Return [X, Y] of the center of cell containing provided text 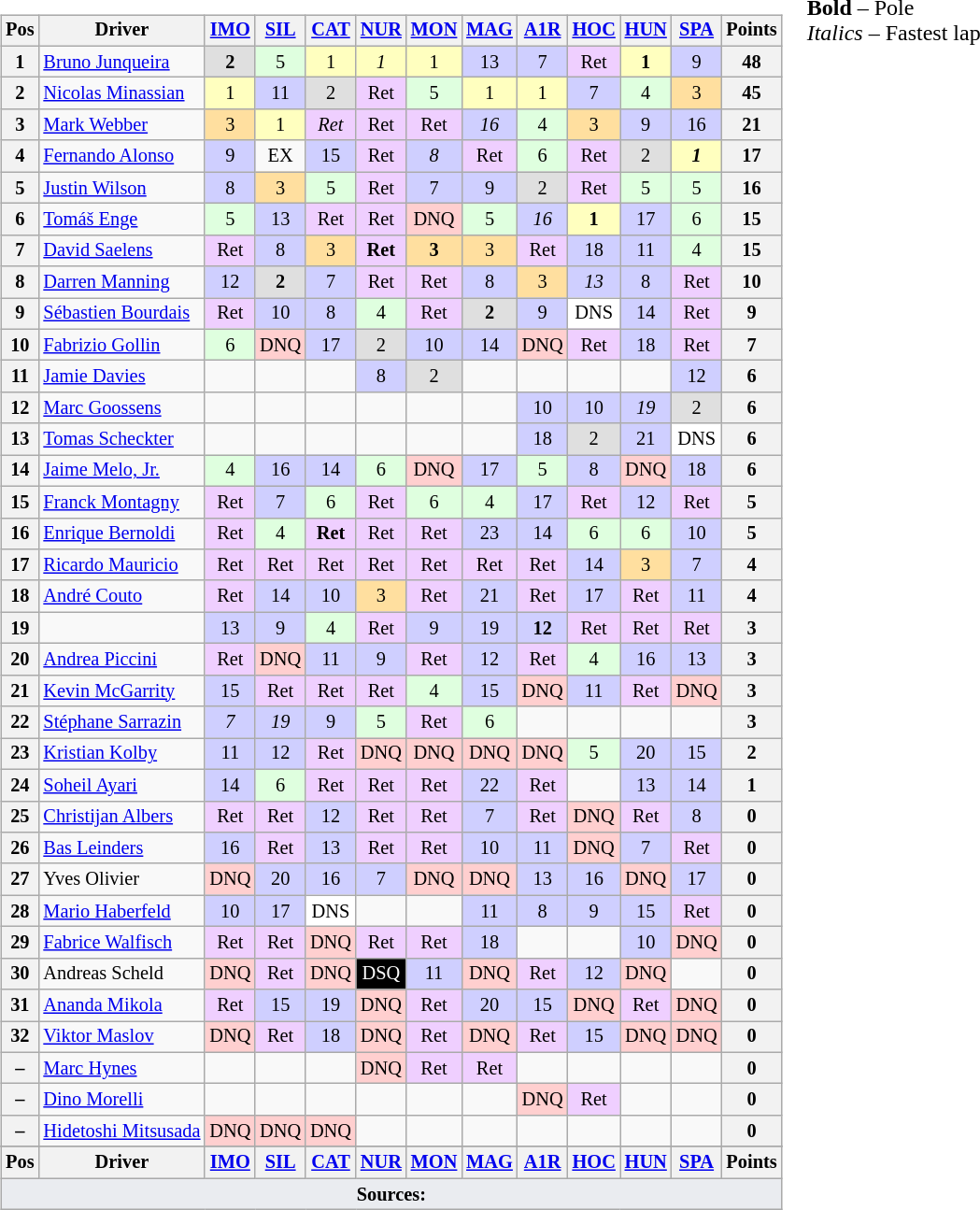
Bruno Junqueira [121, 62]
32 [20, 1037]
Nicolas Minassian [121, 93]
27 [20, 879]
Sébastien Bourdais [121, 314]
Franck Montagny [121, 502]
Jaime Melo, Jr. [121, 471]
Yves Olivier [121, 879]
Viktor Maslov [121, 1037]
Enrique Bernoldi [121, 534]
Sources: [391, 1194]
Fernando Alonso [121, 156]
Stéphane Sarrazin [121, 722]
48 [752, 62]
30 [20, 974]
Marc Goossens [121, 408]
Andreas Scheld [121, 974]
André Couto [121, 596]
31 [20, 1005]
Mario Haberfeld [121, 911]
Kristian Kolby [121, 754]
Soheil Ayari [121, 785]
Justin Wilson [121, 188]
Andrea Piccini [121, 660]
Jamie Davies [121, 377]
Marc Hynes [121, 1068]
Bas Leinders [121, 848]
Hidetoshi Mitsusada [121, 1132]
28 [20, 911]
EX [280, 156]
DSQ [381, 974]
Kevin McGarrity [121, 690]
Ananda Mikola [121, 1005]
25 [20, 817]
26 [20, 848]
45 [752, 93]
29 [20, 943]
Christijan Albers [121, 817]
Fabrice Walfisch [121, 943]
Tomas Scheckter [121, 439]
24 [20, 785]
Mark Webber [121, 125]
Darren Manning [121, 282]
David Saelens [121, 250]
Ricardo Mauricio [121, 565]
Tomáš Enge [121, 220]
Fabrizio Gollin [121, 345]
Dino Morelli [121, 1100]
